From the cell containing the given text, extract its center point as (X, Y) coordinate. 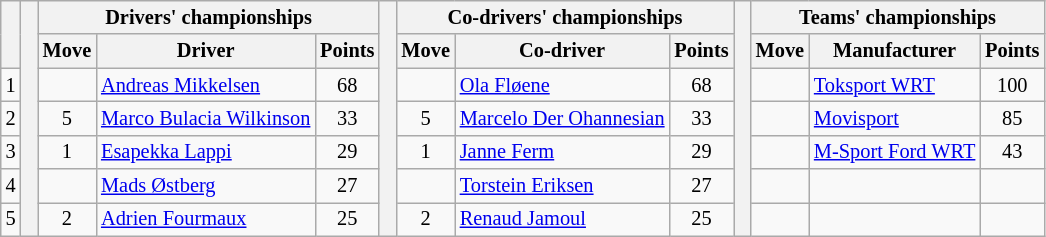
Toksport WRT (894, 85)
Marco Bulacia Wilkinson (206, 118)
100 (1012, 85)
Ola Fløene (562, 85)
M-Sport Ford WRT (894, 152)
Andreas Mikkelsen (206, 85)
Co-driver (562, 51)
Teams' championships (898, 17)
Adrien Fourmaux (206, 219)
Renaud Jamoul (562, 219)
43 (1012, 152)
Torstein Eriksen (562, 186)
Esapekka Lappi (206, 152)
85 (1012, 118)
Drivers' championships (209, 17)
Mads Østberg (206, 186)
Manufacturer (894, 51)
Co-drivers' championships (564, 17)
4 (11, 186)
Marcelo Der Ohannesian (562, 118)
Janne Ferm (562, 152)
Driver (206, 51)
3 (11, 152)
Movisport (894, 118)
